Pinpoint the cell where the given text exists, returning its (X, Y) midpoint coordinate. 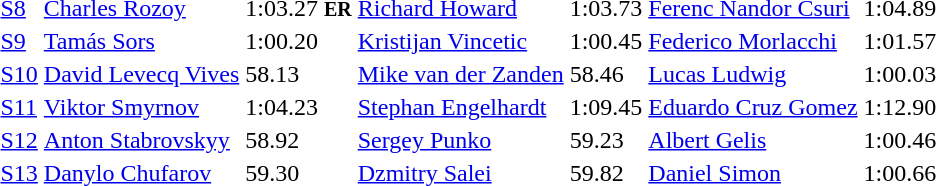
Tamás Sors (141, 41)
Stephan Engelhardt (460, 107)
Lucas Ludwig (753, 74)
Kristijan Vincetic (460, 41)
59.23 (606, 140)
Sergey Punko (460, 140)
1:04.23 (298, 107)
58.92 (298, 140)
David Levecq Vives (141, 74)
Eduardo Cruz Gomez (753, 107)
Viktor Smyrnov (141, 107)
Anton Stabrovskyy (141, 140)
1:00.45 (606, 41)
Albert Gelis (753, 140)
58.13 (298, 74)
1:09.45 (606, 107)
58.46 (606, 74)
Mike van der Zanden (460, 74)
1:00.20 (298, 41)
Federico Morlacchi (753, 41)
